Capture the cell that displays the provided text and extract its [X, Y] central coordinate. 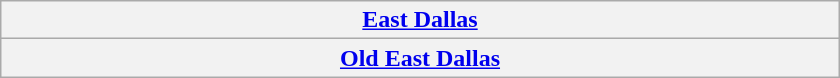
East Dallas [420, 20]
Old East Dallas [420, 58]
